From the cell containing the given text, extract its center point as [x, y] coordinate. 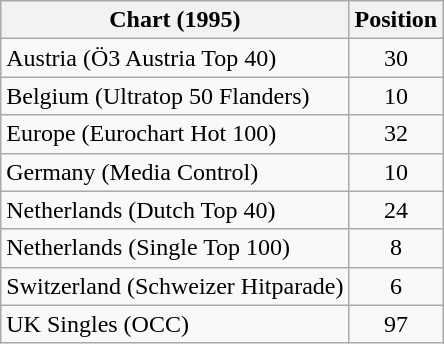
Position [396, 20]
8 [396, 248]
32 [396, 134]
Belgium (Ultratop 50 Flanders) [175, 96]
UK Singles (OCC) [175, 324]
Netherlands (Single Top 100) [175, 248]
Germany (Media Control) [175, 172]
Switzerland (Schweizer Hitparade) [175, 286]
30 [396, 58]
24 [396, 210]
97 [396, 324]
Chart (1995) [175, 20]
6 [396, 286]
Austria (Ö3 Austria Top 40) [175, 58]
Europe (Eurochart Hot 100) [175, 134]
Netherlands (Dutch Top 40) [175, 210]
